Return (x, y) of the center of cell containing provided text 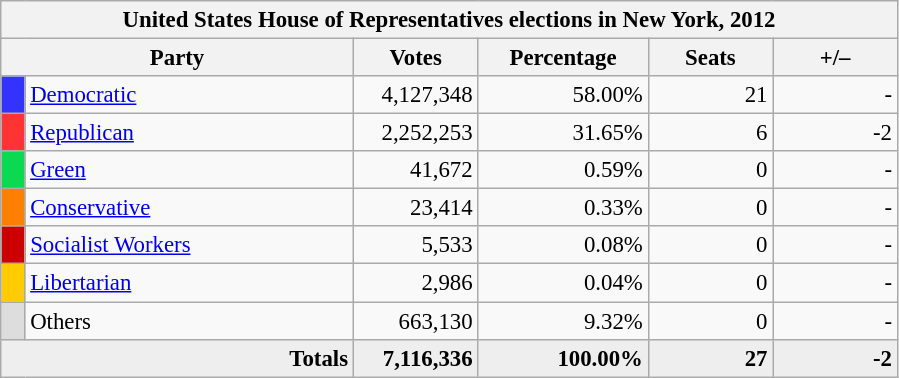
27 (710, 358)
2,252,253 (416, 133)
0.04% (563, 283)
Others (189, 321)
Votes (416, 58)
United States House of Representatives elections in New York, 2012 (450, 20)
Totals (178, 358)
Seats (710, 58)
+/– (836, 58)
21 (710, 95)
5,533 (416, 245)
663,130 (416, 321)
Green (189, 170)
Republican (189, 133)
100.00% (563, 358)
31.65% (563, 133)
Party (178, 58)
Democratic (189, 95)
Percentage (563, 58)
58.00% (563, 95)
2,986 (416, 283)
7,116,336 (416, 358)
41,672 (416, 170)
4,127,348 (416, 95)
Libertarian (189, 283)
23,414 (416, 208)
Socialist Workers (189, 245)
0.59% (563, 170)
0.33% (563, 208)
Conservative (189, 208)
9.32% (563, 321)
6 (710, 133)
0.08% (563, 245)
